Locate the cell with the specified text and output its [X, Y] center coordinate. 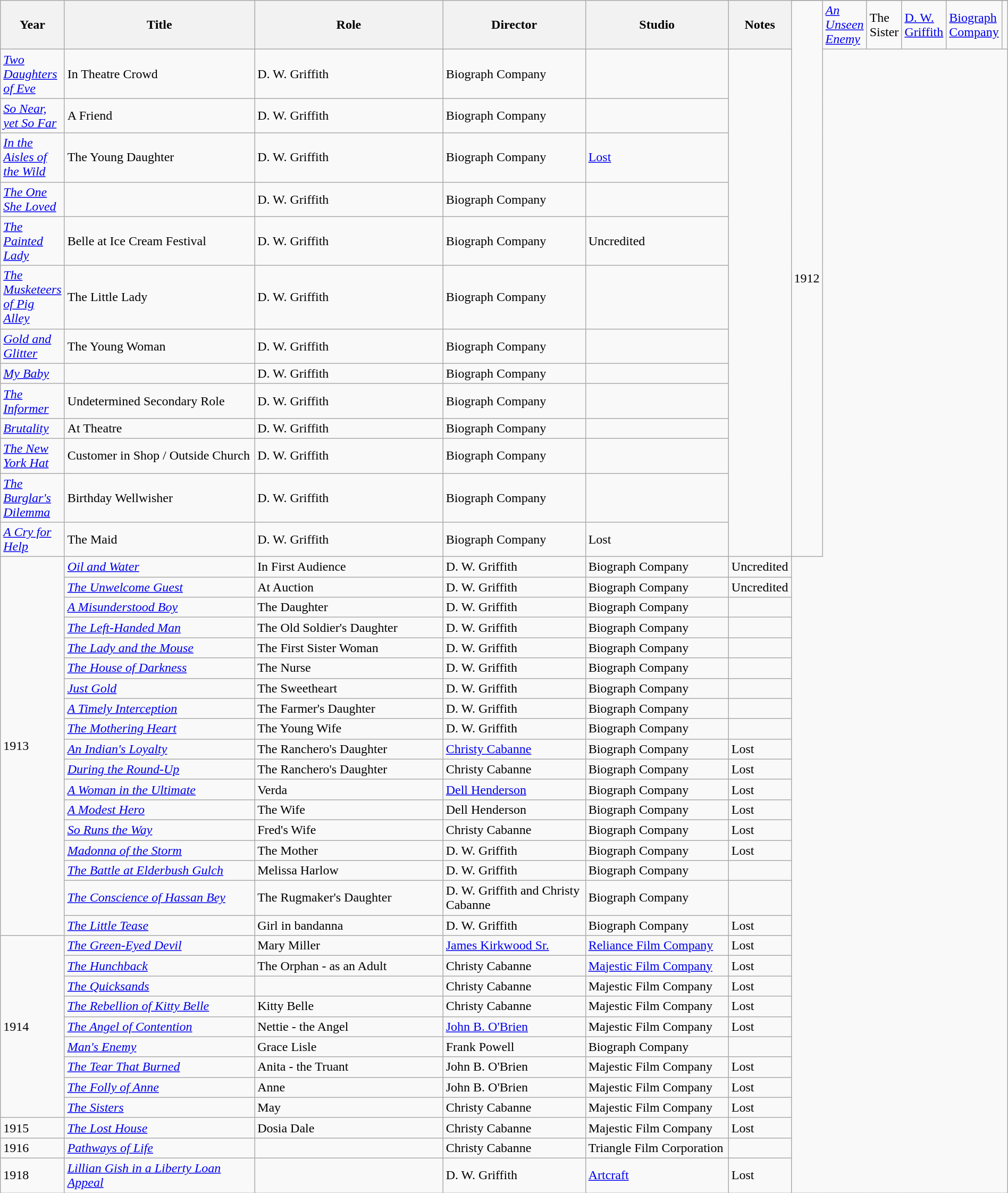
1914 [32, 1027]
Artcraft [657, 1175]
At Theatre [159, 428]
Notes [760, 25]
The Conscience of Hassan Bey [159, 898]
Customer in Shop / Outside Church [159, 455]
An Indian's Loyalty [159, 749]
The Folly of Anne [159, 1087]
Anne [349, 1087]
The Young Daughter [159, 157]
The House of Darkness [159, 668]
The Daughter [349, 607]
The New York Hat [32, 455]
1915 [32, 1128]
A Timely Interception [159, 708]
Oil and Water [159, 567]
A Misunderstood Boy [159, 607]
Gold and Glitter [32, 346]
The Farmer's Daughter [349, 708]
At Auction [349, 587]
Lillian Gish in a Liberty Loan Appeal [159, 1175]
1912 [807, 279]
The One She Loved [32, 199]
The Battle at Elderbush Gulch [159, 871]
The Angel of Contention [159, 1027]
Triangle Film Corporation [657, 1148]
A Cry for Help [32, 539]
The Sweetheart [349, 688]
The Mothering Heart [159, 729]
The Little Tease [159, 925]
Birthday Wellwisher [159, 498]
Pathways of Life [159, 1148]
Mary Miller [349, 946]
Girl in bandanna [349, 925]
Nettie - the Angel [349, 1027]
The Nurse [349, 668]
The Old Soldier's Daughter [349, 628]
The Maid [159, 539]
May [349, 1107]
The Painted Lady [32, 241]
Title [159, 25]
Role [349, 25]
Studio [657, 25]
Man's Enemy [159, 1047]
The Tear That Burned [159, 1067]
My Baby [32, 373]
Kitty Belle [349, 1006]
The Orphan - as an Adult [349, 966]
Dosia Dale [349, 1128]
The Rebellion of Kitty Belle [159, 1006]
The Left-Handed Man [159, 628]
Year [32, 25]
1918 [32, 1175]
The Little Lady [159, 297]
Fred's Wife [349, 830]
Madonna of the Storm [159, 850]
Reliance Film Company [657, 946]
The First Sister Woman [349, 648]
The Green-Eyed Devil [159, 946]
In the Aisles of the Wild [32, 157]
The Burglar's Dilemma [32, 498]
The Unwelcome Guest [159, 587]
Verda [349, 789]
During the Round-Up [159, 769]
A Woman in the Ultimate [159, 789]
Anita - the Truant [349, 1067]
James Kirkwood Sr. [514, 946]
1913 [32, 746]
Two Daughters of Eve [32, 74]
The Sister [884, 25]
D. W. Griffith and Christy Cabanne [514, 898]
The Young Wife [349, 729]
Undetermined Secondary Role [159, 401]
The Lost House [159, 1128]
Belle at Ice Cream Festival [159, 241]
Just Gold [159, 688]
Grace Lisle [349, 1047]
The Informer [32, 401]
The Musketeers of Pig Alley [32, 297]
So Runs the Way [159, 830]
A Friend [159, 116]
An Unseen Enemy [844, 25]
A Modest Hero [159, 810]
1916 [32, 1148]
Brutality [32, 428]
In Theatre Crowd [159, 74]
Director [514, 25]
Melissa Harlow [349, 871]
The Hunchback [159, 966]
The Quicksands [159, 986]
In First Audience [349, 567]
The Mother [349, 850]
The Sisters [159, 1107]
The Young Woman [159, 346]
The Wife [349, 810]
The Rugmaker's Daughter [349, 898]
So Near, yet So Far [32, 116]
Frank Powell [514, 1047]
The Lady and the Mouse [159, 648]
